Detect which cell encompasses the target text, then output its (x, y) center coordinate. 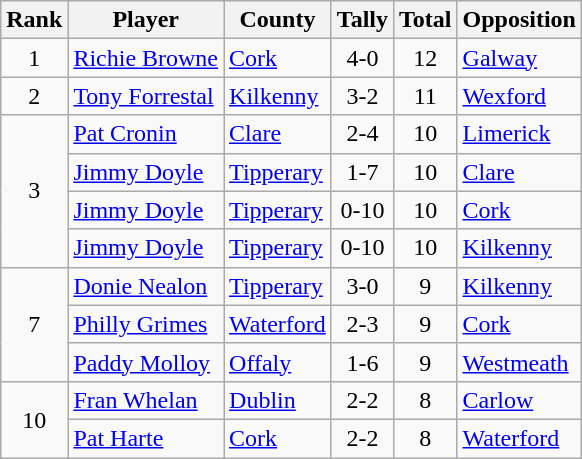
County (278, 20)
Donie Nealon (146, 286)
Rank (34, 20)
Total (425, 20)
Opposition (519, 20)
Tony Forrestal (146, 96)
Limerick (519, 134)
3-0 (362, 286)
Offaly (278, 362)
Player (146, 20)
2 (34, 96)
3-2 (362, 96)
Wexford (519, 96)
2-4 (362, 134)
1-7 (362, 172)
Dublin (278, 400)
Philly Grimes (146, 324)
1-6 (362, 362)
4-0 (362, 58)
2-3 (362, 324)
Westmeath (519, 362)
11 (425, 96)
12 (425, 58)
Paddy Molloy (146, 362)
Pat Harte (146, 438)
Galway (519, 58)
Pat Cronin (146, 134)
Tally (362, 20)
Carlow (519, 400)
1 (34, 58)
7 (34, 324)
3 (34, 191)
Fran Whelan (146, 400)
Richie Browne (146, 58)
